Provide the (X, Y) coordinate of the cell's center where the given text is located.  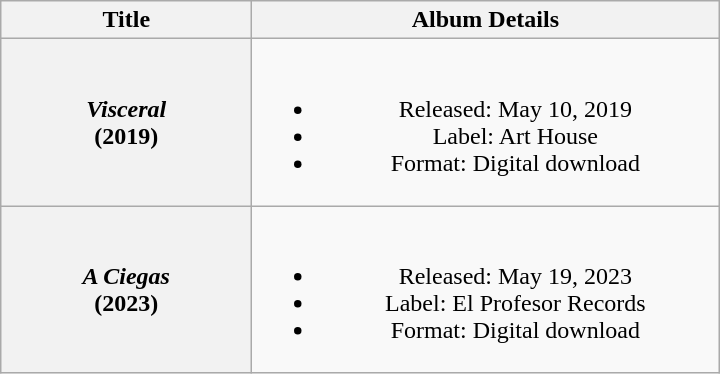
Released: May 10, 2019Label: Art HouseFormat: Digital download (486, 122)
Title (126, 20)
A Ciegas(2023) (126, 290)
Released: May 19, 2023Label: El Profesor RecordsFormat: Digital download (486, 290)
Album Details (486, 20)
Visceral(2019) (126, 122)
